Provide the [x, y] coordinate of the cell's center where the given text is located.  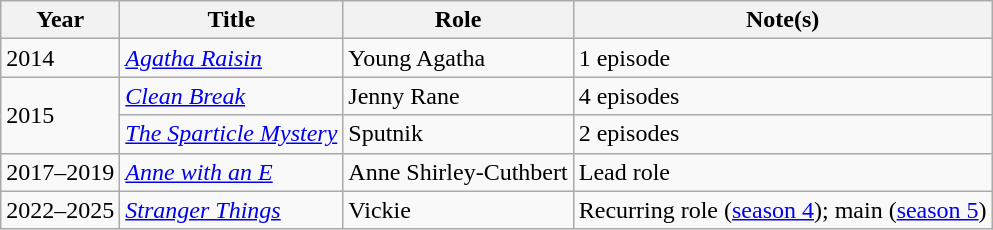
2015 [60, 115]
Note(s) [782, 20]
Anne with an E [232, 172]
Title [232, 20]
Recurring role (season 4); main (season 5) [782, 210]
Year [60, 20]
Stranger Things [232, 210]
The Sparticle Mystery [232, 134]
1 episode [782, 58]
Young Agatha [458, 58]
2 episodes [782, 134]
2022–2025 [60, 210]
Vickie [458, 210]
2017–2019 [60, 172]
Anne Shirley-Cuthbert [458, 172]
Role [458, 20]
Clean Break [232, 96]
4 episodes [782, 96]
Lead role [782, 172]
2014 [60, 58]
Agatha Raisin [232, 58]
Sputnik [458, 134]
Jenny Rane [458, 96]
